Pinpoint the cell where the given text exists, returning its (X, Y) midpoint coordinate. 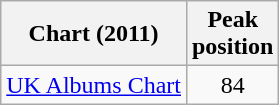
UK Albums Chart (94, 85)
84 (232, 85)
Peakposition (232, 34)
Chart (2011) (94, 34)
